For the text-containing cell, return its midpoint in [x, y] coordinate format. 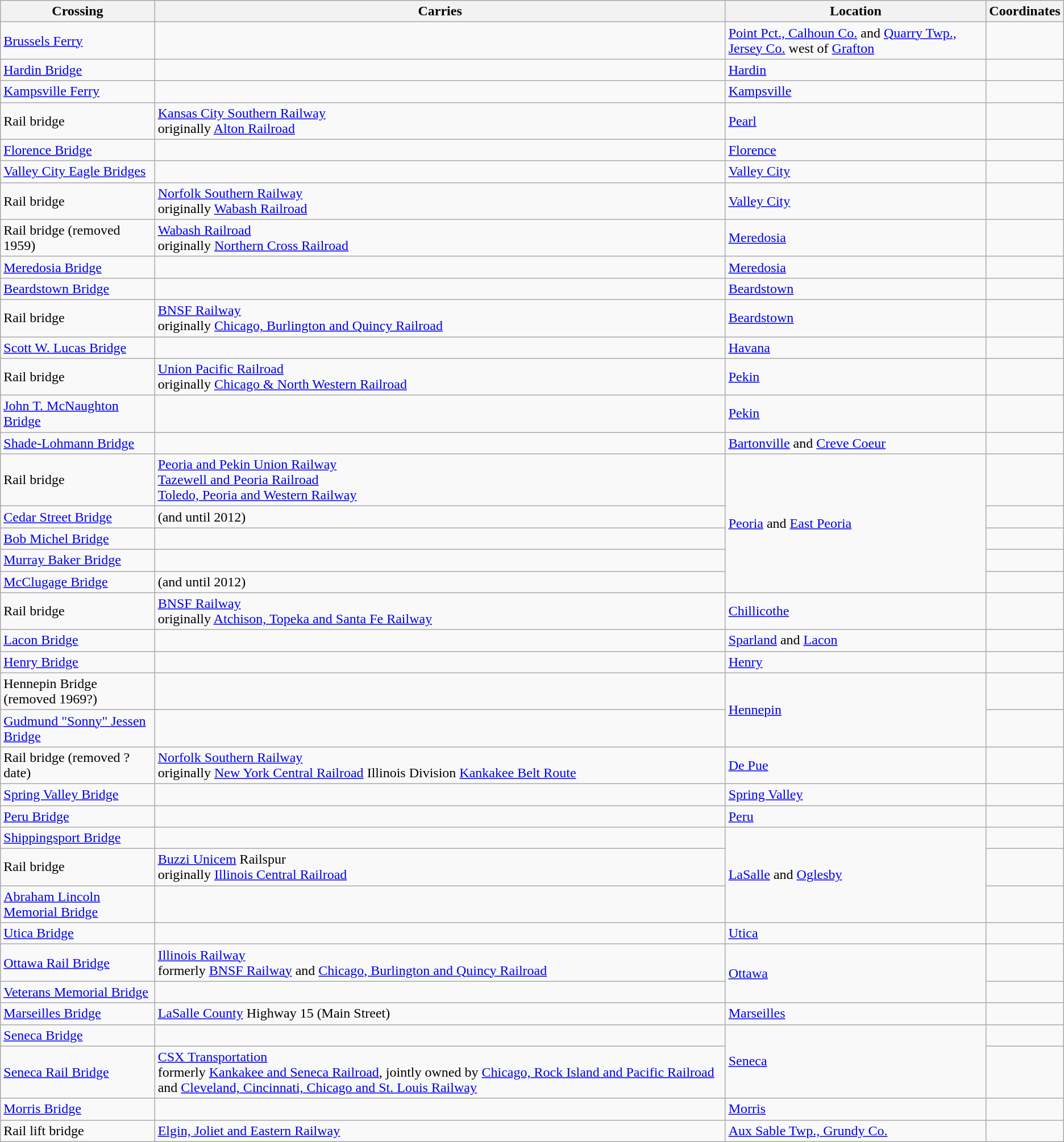
Florence [856, 150]
Kampsville [856, 91]
Morris [856, 1109]
Peru Bridge [77, 816]
Rail bridge (removed ? date) [77, 765]
Meredosia Bridge [77, 267]
Marseilles Bridge [77, 1014]
Crossing [77, 11]
Henry Bridge [77, 662]
BNSF Railwayoriginally Chicago, Burlington and Quincy Railroad [440, 318]
Seneca Rail Bridge [77, 1072]
Elgin, Joliet and Eastern Railway [440, 1131]
McClugage Bridge [77, 582]
Seneca [856, 1061]
Kampsville Ferry [77, 91]
Henry [856, 662]
Murray Baker Bridge [77, 560]
Illinois Railway formerly BNSF Railway and Chicago, Burlington and Quincy Railroad [440, 962]
Buzzi Unicem Railspur originally Illinois Central Railroad [440, 867]
Location [856, 11]
Utica Bridge [77, 933]
Carries [440, 11]
Ottawa [856, 974]
Hardin Bridge [77, 70]
Utica [856, 933]
Chillicothe [856, 611]
Norfolk Southern Railway originally New York Central Railroad Illinois Division Kankakee Belt Route [440, 765]
Spring Valley [856, 794]
Seneca Bridge [77, 1035]
Beardstown Bridge [77, 289]
Rail bridge (removed 1959) [77, 237]
Morris Bridge [77, 1109]
Gudmund "Sonny" Jessen Bridge [77, 728]
BNSF Railway originally Atchison, Topeka and Santa Fe Railway [440, 611]
Spring Valley Bridge [77, 794]
De Pue [856, 765]
Peru [856, 816]
LaSalle and Oglesby [856, 875]
Coordinates [1025, 11]
Hennepin [856, 710]
Bob Michel Bridge [77, 539]
Valley City Eagle Bridges [77, 172]
Peoria and Pekin Union RailwayTazewell and Peoria RailroadToledo, Peoria and Western Railway [440, 480]
Hardin [856, 70]
Sparland and Lacon [856, 640]
Florence Bridge [77, 150]
Lacon Bridge [77, 640]
Wabash Railroad originally Northern Cross Railroad [440, 237]
Rail lift bridge [77, 1131]
Pearl [856, 120]
Shade-Lohmann Bridge [77, 443]
Havana [856, 347]
Kansas City Southern Railway originally Alton Railroad [440, 120]
Marseilles [856, 1014]
Ottawa Rail Bridge [77, 962]
Scott W. Lucas Bridge [77, 347]
LaSalle County Highway 15 (Main Street) [440, 1014]
Bartonville and Creve Coeur [856, 443]
Aux Sable Twp., Grundy Co. [856, 1131]
Peoria and East Peoria [856, 523]
Norfolk Southern Railwayoriginally Wabash Railroad [440, 201]
Brussels Ferry [77, 41]
Veterans Memorial Bridge [77, 992]
Point Pct., Calhoun Co. and Quarry Twp., Jersey Co. west of Grafton [856, 41]
Abraham Lincoln Memorial Bridge [77, 905]
Union Pacific Railroad originally Chicago & North Western Railroad [440, 377]
Hennepin Bridge (removed 1969?) [77, 691]
John T. McNaughton Bridge [77, 414]
Cedar Street Bridge [77, 517]
Shippingsport Bridge [77, 838]
